Identify which cell holds the provided text, then report its [X, Y] central coordinate. 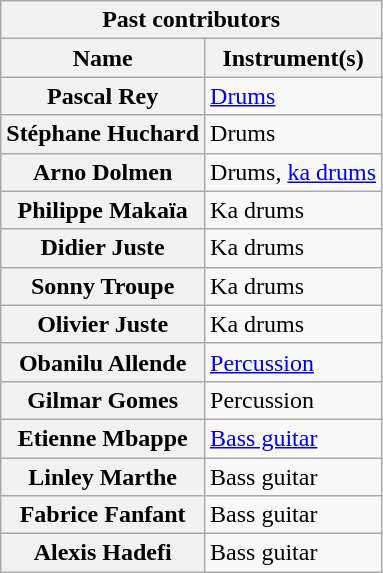
Drums, ka drums [294, 172]
Sonny Troupe [103, 286]
Didier Juste [103, 248]
Obanilu Allende [103, 362]
Past contributors [192, 20]
Etienne Mbappe [103, 438]
Instrument(s) [294, 58]
Gilmar Gomes [103, 400]
Philippe Makaïa [103, 210]
Arno Dolmen [103, 172]
Linley Marthe [103, 477]
Pascal Rey [103, 96]
Alexis Hadefi [103, 553]
Name [103, 58]
Fabrice Fanfant [103, 515]
Stéphane Huchard [103, 134]
Olivier Juste [103, 324]
